Extract the [x, y] coordinate from the center of the cell holding the provided text.  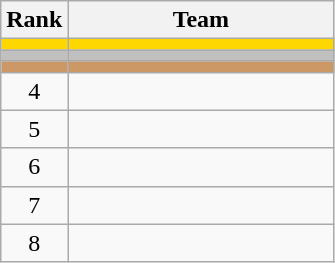
5 [34, 129]
Rank [34, 20]
7 [34, 205]
Team [201, 20]
8 [34, 243]
6 [34, 167]
4 [34, 91]
